Output the (x, y) coordinate of the center of the cell containing the given text.  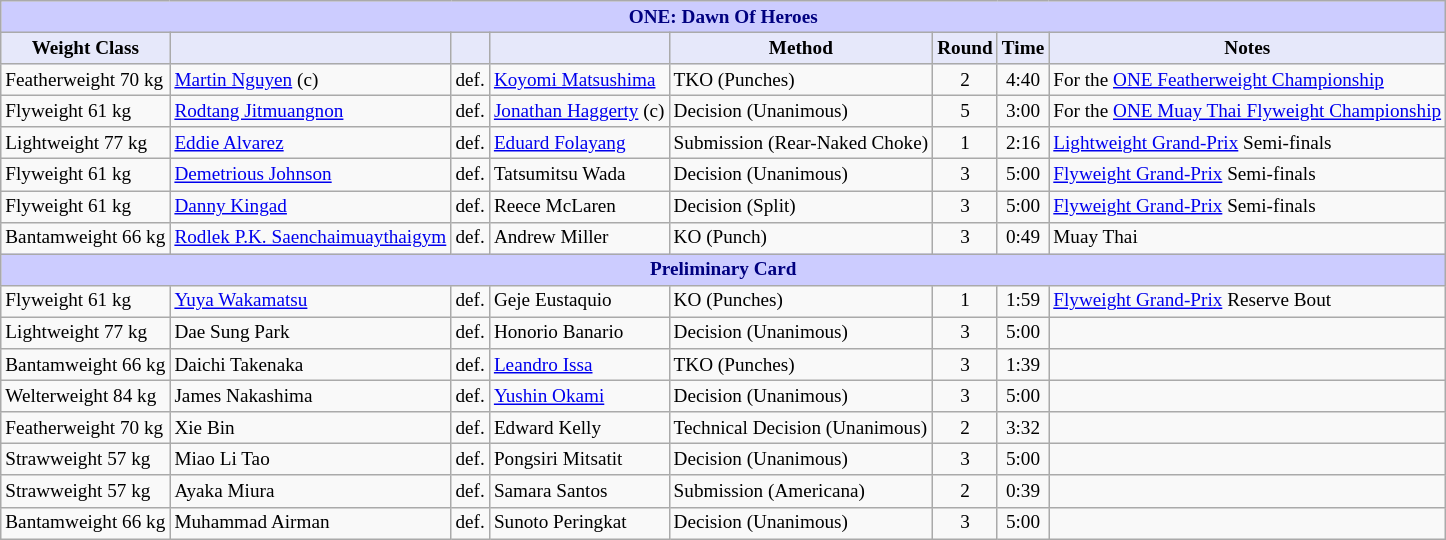
Muay Thai (1248, 238)
Reece McLaren (579, 206)
Geje Eustaquio (579, 301)
5 (966, 111)
Honorio Banario (579, 333)
0:49 (1022, 238)
4:40 (1022, 80)
Notes (1248, 48)
James Nakashima (310, 396)
Lightweight Grand-Prix Semi-finals (1248, 143)
Andrew Miller (579, 238)
Yuya Wakamatsu (310, 301)
Eddie Alvarez (310, 143)
For the ONE Muay Thai Flyweight Championship (1248, 111)
Demetrious Johnson (310, 175)
Daichi Takenaka (310, 365)
Welterweight 84 kg (86, 396)
For the ONE Featherweight Championship (1248, 80)
1:39 (1022, 365)
Decision (Split) (801, 206)
Yushin Okami (579, 396)
KO (Punches) (801, 301)
Miao Li Tao (310, 460)
Pongsiri Mitsatit (579, 460)
Danny Kingad (310, 206)
ONE: Dawn Of Heroes (724, 17)
Submission (Americana) (801, 491)
Samara Santos (579, 491)
Tatsumitsu Wada (579, 175)
Dae Sung Park (310, 333)
Preliminary Card (724, 270)
Martin Nguyen (c) (310, 80)
Technical Decision (Unanimous) (801, 428)
Rodtang Jitmuangnon (310, 111)
Weight Class (86, 48)
Eduard Folayang (579, 143)
Ayaka Miura (310, 491)
Koyomi Matsushima (579, 80)
3:32 (1022, 428)
Jonathan Haggerty (c) (579, 111)
3:00 (1022, 111)
KO (Punch) (801, 238)
1:59 (1022, 301)
Rodlek P.K. Saenchaimuaythaigym (310, 238)
0:39 (1022, 491)
2:16 (1022, 143)
Round (966, 48)
Submission (Rear-Naked Choke) (801, 143)
Muhammad Airman (310, 523)
Edward Kelly (579, 428)
Method (801, 48)
Leandro Issa (579, 365)
Flyweight Grand-Prix Reserve Bout (1248, 301)
Time (1022, 48)
Xie Bin (310, 428)
Sunoto Peringkat (579, 523)
